Output the [X, Y] coordinate of the center of the cell containing the given text.  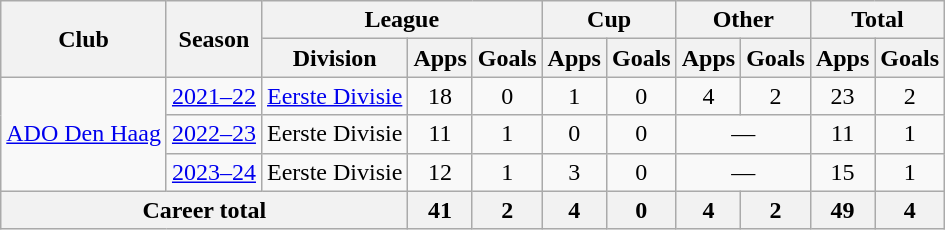
3 [574, 172]
Other [743, 20]
15 [842, 172]
2021–22 [214, 96]
23 [842, 96]
ADO Den Haag [84, 134]
2023–24 [214, 172]
League [402, 20]
Cup [609, 20]
18 [440, 96]
49 [842, 210]
Season [214, 39]
2022–23 [214, 134]
41 [440, 210]
Division [334, 58]
Club [84, 39]
Total [877, 20]
12 [440, 172]
Career total [204, 210]
